Detect which cell encompasses the target text, then output its [x, y] center coordinate. 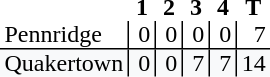
14 [253, 63]
Pennridge [64, 35]
Quakertown [64, 63]
